Capture the cell that displays the provided text and extract its [X, Y] central coordinate. 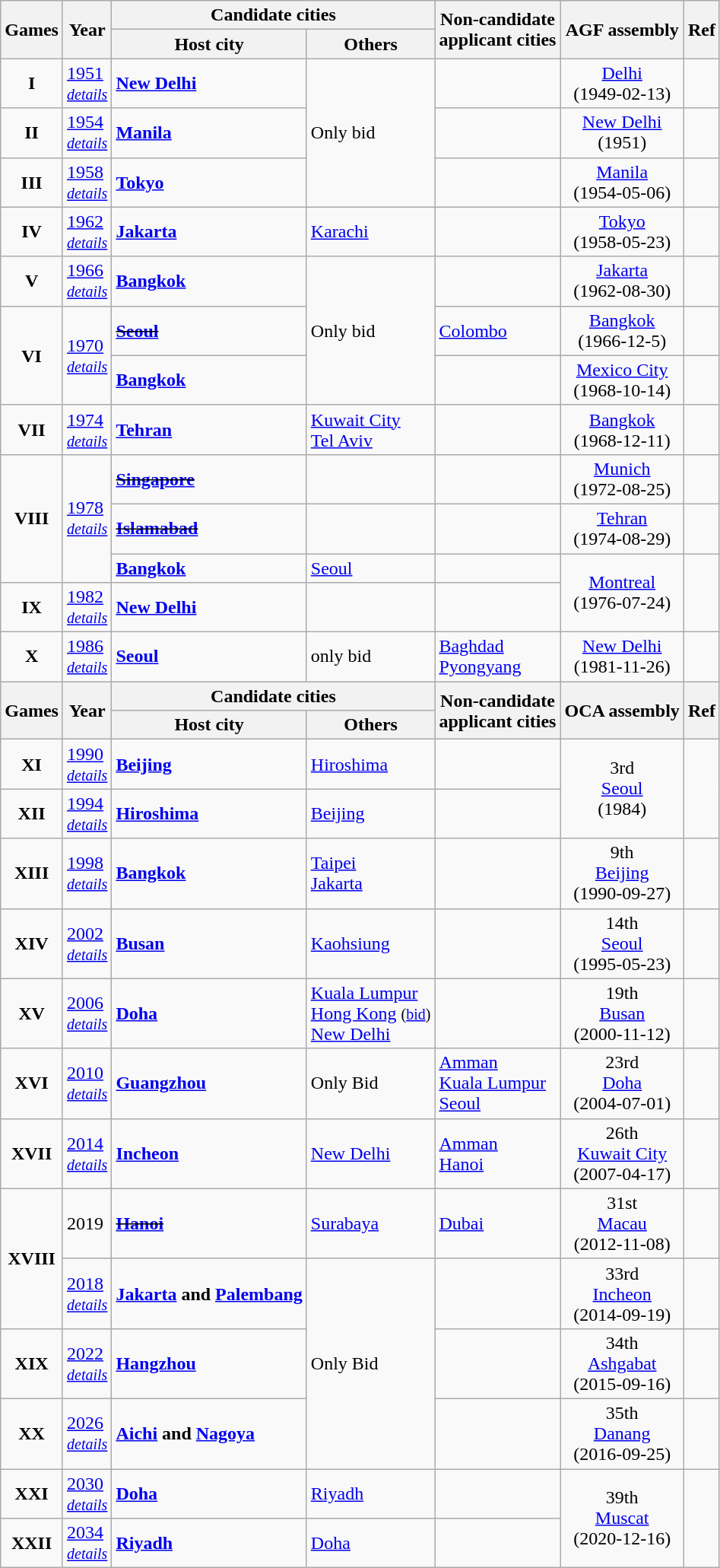
2002details [87, 943]
Hangzhou [209, 1363]
39th Muscat(2020-12-16) [622, 1518]
XVIII [32, 1258]
VIII [32, 518]
1962details [87, 231]
Bangkok(1966-12-5) [622, 330]
Islamabad [209, 528]
1990details [87, 764]
Busan [209, 943]
XIII [32, 873]
31st Macau(2012-11-08) [622, 1223]
1982details [87, 607]
1998details [87, 873]
AGF assembly [622, 30]
35th Danang(2016-09-25) [622, 1433]
Surabaya [371, 1223]
1994details [87, 814]
Singapore [209, 479]
26th Kuwait City(2007-04-17) [622, 1153]
Manila(1954-05-06) [622, 183]
1974details [87, 429]
X [32, 657]
Delhi(1949-02-13) [622, 84]
XVI [32, 1083]
Montreal(1976-07-24) [622, 593]
Tokyo(1958-05-23) [622, 231]
2026details [87, 1433]
Jakarta [209, 231]
Munich(1972-08-25) [622, 479]
New Delhi(1951) [622, 132]
Colombo [497, 330]
Karachi [371, 231]
1978details [87, 518]
Jakarta(1962-08-30) [622, 281]
only bid [371, 657]
II [32, 132]
2034details [87, 1543]
19th Busan(2000-11-12) [622, 1013]
33rd Incheon(2014-09-19) [622, 1293]
Bangkok(1968-12-11) [622, 429]
XIX [32, 1363]
Kuala Lumpur Hong Kong (bid) New Delhi [371, 1013]
XXII [32, 1543]
2006details [87, 1013]
Jakarta and Palembang [209, 1293]
Hanoi [209, 1223]
1986details [87, 657]
XI [32, 764]
1954details [87, 132]
OCA assembly [622, 711]
Manila [209, 132]
2010details [87, 1083]
2014details [87, 1153]
III [32, 183]
Mexico City(1968-10-14) [622, 380]
New Delhi(1981-11-26) [622, 657]
Tokyo [209, 183]
1970details [87, 355]
XXI [32, 1493]
Tehran(1974-08-29) [622, 528]
2019 [87, 1223]
34th Ashgabat(2015-09-16) [622, 1363]
IV [32, 231]
14th Seoul(1995-05-23) [622, 943]
Amman Hanoi [497, 1153]
Baghdad Pyongyang [497, 657]
Amman Kuala Lumpur Seoul [497, 1083]
Aichi and Nagoya [209, 1433]
VI [32, 355]
Kaohsiung [371, 943]
Taipei Jakarta [371, 873]
Kuwait City Tel Aviv [371, 429]
Guangzhou [209, 1083]
1958details [87, 183]
9th Beijing(1990-09-27) [622, 873]
XVII [32, 1153]
Incheon [209, 1153]
Dubai [497, 1223]
1966details [87, 281]
V [32, 281]
IX [32, 607]
Tehran [209, 429]
2022details [87, 1363]
XII [32, 814]
3rd Seoul(1984) [622, 789]
1951details [87, 84]
2030details [87, 1493]
XV [32, 1013]
XX [32, 1433]
I [32, 84]
23rd Doha(2004-07-01) [622, 1083]
VII [32, 429]
XIV [32, 943]
2018details [87, 1293]
